Determine the [x, y] coordinate at the center of the cell enclosing the given text.  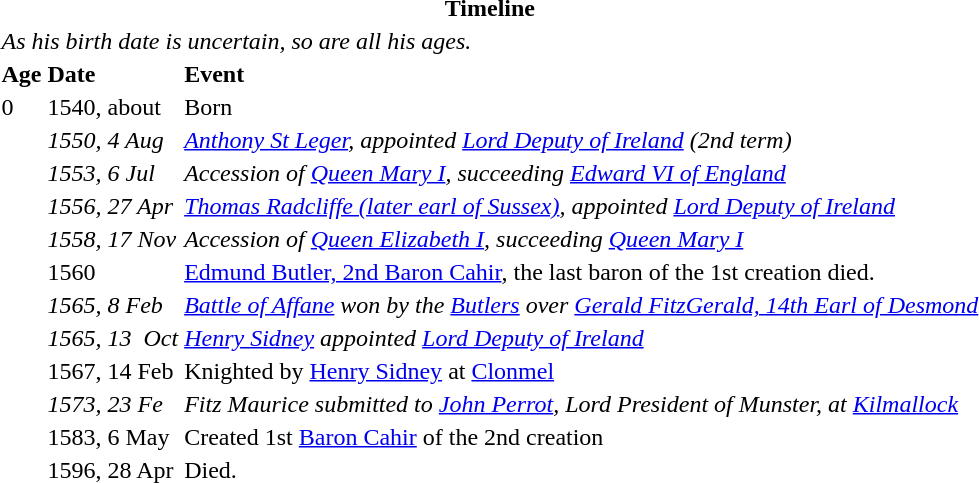
1573, 23 Fe [113, 404]
Age [22, 74]
Date [113, 74]
1540, about [113, 107]
1556, 27 Apr [113, 206]
1553, 6 Jul [113, 173]
1565, 13 Oct [113, 338]
1550, 4 Aug [113, 140]
1558, 17 Nov [113, 239]
1560 [113, 272]
1583, 6 May [113, 437]
1567, 14 Feb [113, 371]
1565, 8 Feb [113, 305]
0 [22, 107]
